From the cell containing the given text, extract its center point as [x, y] coordinate. 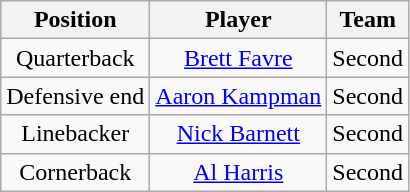
Nick Barnett [238, 134]
Position [76, 20]
Linebacker [76, 134]
Team [368, 20]
Brett Favre [238, 58]
Defensive end [76, 96]
Al Harris [238, 172]
Cornerback [76, 172]
Quarterback [76, 58]
Player [238, 20]
Aaron Kampman [238, 96]
